Identify which cell holds the provided text, then report its [X, Y] central coordinate. 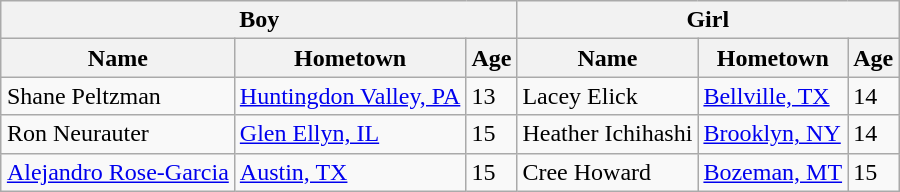
Glen Ellyn, IL [350, 134]
Austin, TX [350, 172]
Cree Howard [608, 172]
Girl [708, 20]
Shane Peltzman [118, 96]
Boy [259, 20]
Heather Ichihashi [608, 134]
Bozeman, MT [773, 172]
Brooklyn, NY [773, 134]
Bellville, TX [773, 96]
13 [492, 96]
Ron Neurauter [118, 134]
Lacey Elick [608, 96]
Alejandro Rose-Garcia [118, 172]
Huntingdon Valley, PA [350, 96]
